Pinpoint the cell where the given text exists, returning its [X, Y] midpoint coordinate. 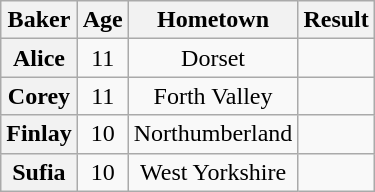
Dorset [213, 58]
Alice [39, 58]
Northumberland [213, 134]
Finlay [39, 134]
Forth Valley [213, 96]
West Yorkshire [213, 172]
Corey [39, 96]
Sufia [39, 172]
Baker [39, 20]
Result [336, 20]
Hometown [213, 20]
Age [102, 20]
